For the text-containing cell, return its midpoint in (x, y) coordinate format. 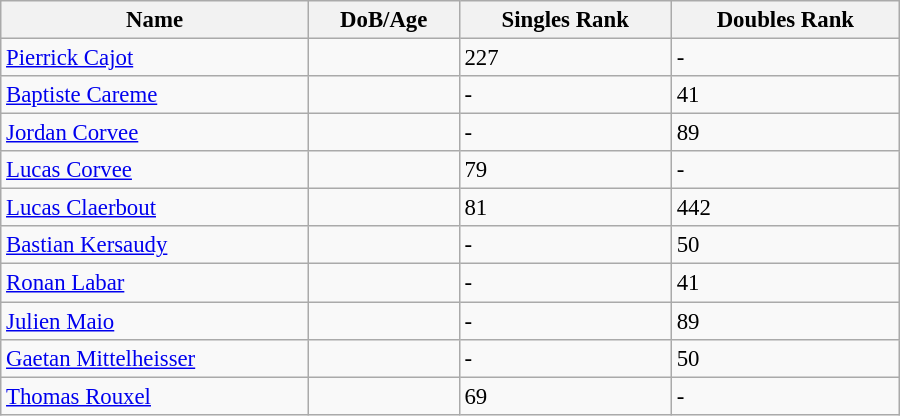
Singles Rank (565, 20)
69 (565, 396)
Name (155, 20)
DoB/Age (384, 20)
79 (565, 170)
227 (565, 58)
Ronan Labar (155, 283)
Lucas Corvee (155, 170)
Baptiste Careme (155, 95)
Pierrick Cajot (155, 58)
Doubles Rank (785, 20)
Jordan Corvee (155, 133)
81 (565, 208)
Lucas Claerbout (155, 208)
Gaetan Mittelheisser (155, 358)
Bastian Kersaudy (155, 245)
Julien Maio (155, 321)
442 (785, 208)
Thomas Rouxel (155, 396)
